Return the [X, Y] coordinate for the center point of the cell that contains the specified text.  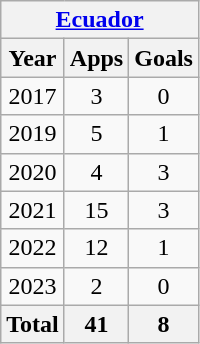
2021 [33, 210]
12 [96, 248]
Apps [96, 58]
15 [96, 210]
2023 [33, 286]
8 [164, 324]
4 [96, 172]
2019 [33, 134]
Total [33, 324]
2020 [33, 172]
2022 [33, 248]
Year [33, 58]
41 [96, 324]
Goals [164, 58]
2017 [33, 96]
5 [96, 134]
2 [96, 286]
Ecuador [100, 20]
